Find where the given text appears and provide that cell's center as (x, y) coordinate. 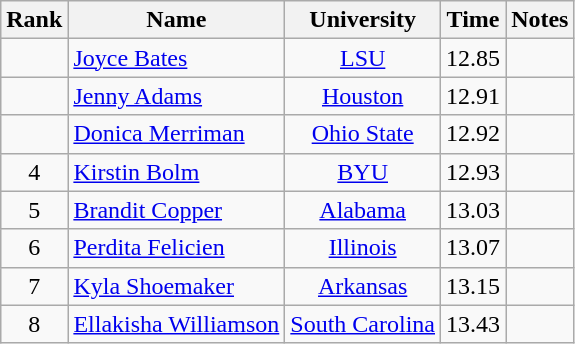
Rank (34, 20)
5 (34, 210)
Ellakisha Williamson (176, 324)
Jenny Adams (176, 96)
Arkansas (363, 286)
12.85 (474, 58)
Ohio State (363, 134)
Kyla Shoemaker (176, 286)
Houston (363, 96)
Brandit Copper (176, 210)
Illinois (363, 248)
South Carolina (363, 324)
Donica Merriman (176, 134)
12.93 (474, 172)
BYU (363, 172)
13.43 (474, 324)
Notes (540, 20)
12.92 (474, 134)
Joyce Bates (176, 58)
13.15 (474, 286)
Alabama (363, 210)
13.03 (474, 210)
8 (34, 324)
Perdita Felicien (176, 248)
LSU (363, 58)
13.07 (474, 248)
Name (176, 20)
Time (474, 20)
6 (34, 248)
University (363, 20)
12.91 (474, 96)
Kirstin Bolm (176, 172)
4 (34, 172)
7 (34, 286)
